Locate the cell with the specified text and output its [x, y] center coordinate. 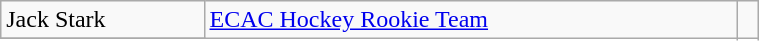
ECAC Hockey Rookie Team [470, 20]
Jack Stark [102, 20]
